Capture the cell that displays the provided text and extract its [x, y] central coordinate. 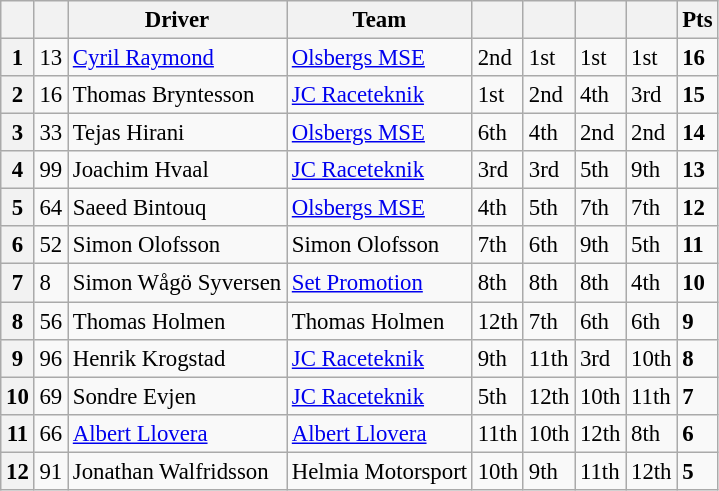
99 [50, 170]
96 [50, 358]
69 [50, 396]
Cyril Raymond [178, 58]
1 [18, 58]
Saeed Bintouq [178, 208]
15 [698, 95]
56 [50, 321]
Jonathan Walfridsson [178, 471]
33 [50, 133]
3 [18, 133]
91 [50, 471]
Pts [698, 20]
2 [18, 95]
Driver [178, 20]
Tejas Hirani [178, 133]
Simon Wågö Syversen [178, 283]
Team [379, 20]
66 [50, 433]
64 [50, 208]
4 [18, 170]
Henrik Krogstad [178, 358]
14 [698, 133]
Helmia Motorsport [379, 471]
Thomas Bryntesson [178, 95]
Sondre Evjen [178, 396]
Joachim Hvaal [178, 170]
52 [50, 245]
Set Promotion [379, 283]
